Return [x, y] of the center of cell containing provided text 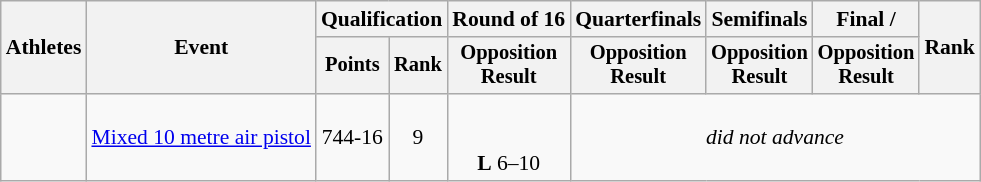
9 [418, 138]
Round of 16 [508, 19]
did not advance [775, 138]
Semifinals [760, 19]
L 6–10 [508, 138]
Final / [866, 19]
Quarterfinals [638, 19]
Points [352, 66]
Mixed 10 metre air pistol [201, 138]
Event [201, 48]
Athletes [44, 48]
Qualification [382, 19]
744-16 [352, 138]
